Determine the [X, Y] coordinate at the center of the cell enclosing the given text.  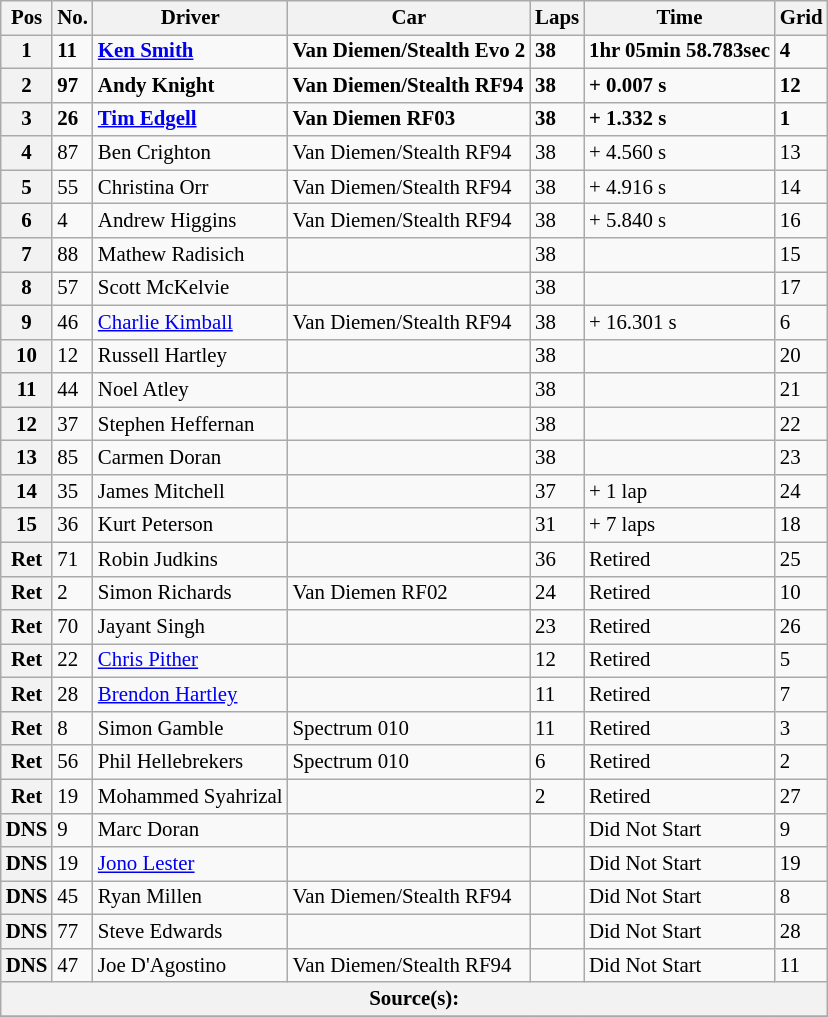
46 [72, 322]
Driver [190, 18]
85 [72, 458]
Stephen Heffernan [190, 424]
70 [72, 627]
Noel Atley [190, 390]
Steve Edwards [190, 931]
Ryan Millen [190, 898]
17 [802, 288]
45 [72, 898]
Jayant Singh [190, 627]
57 [72, 288]
Source(s): [414, 999]
+ 5.840 s [680, 221]
Brendon Hartley [190, 695]
31 [557, 525]
47 [72, 965]
Tim Edgell [190, 119]
+ 4.916 s [680, 187]
87 [72, 153]
Mathew Radisich [190, 255]
Christina Orr [190, 187]
Andrew Higgins [190, 221]
16 [802, 221]
Van Diemen/Stealth Evo 2 [410, 51]
56 [72, 762]
Simon Richards [190, 593]
55 [72, 187]
35 [72, 491]
Phil Hellebrekers [190, 762]
Marc Doran [190, 830]
+ 4.560 s [680, 153]
No. [72, 18]
+ 0.007 s [680, 85]
Ken Smith [190, 51]
Charlie Kimball [190, 322]
Chris Pither [190, 661]
27 [802, 796]
71 [72, 559]
Simon Gamble [190, 728]
Russell Hartley [190, 356]
Andy Knight [190, 85]
+ 7 laps [680, 525]
Mohammed Syahrizal [190, 796]
James Mitchell [190, 491]
97 [72, 85]
Scott McKelvie [190, 288]
Van Diemen RF02 [410, 593]
18 [802, 525]
20 [802, 356]
1hr 05min 58.783sec [680, 51]
Van Diemen RF03 [410, 119]
Carmen Doran [190, 458]
+ 16.301 s [680, 322]
77 [72, 931]
+ 1 lap [680, 491]
88 [72, 255]
21 [802, 390]
Jono Lester [190, 864]
Laps [557, 18]
Kurt Peterson [190, 525]
Grid [802, 18]
Joe D'Agostino [190, 965]
44 [72, 390]
Car [410, 18]
Robin Judkins [190, 559]
25 [802, 559]
+ 1.332 s [680, 119]
Time [680, 18]
Ben Crighton [190, 153]
Pos [27, 18]
